Find where the given text appears and provide that cell's center as [x, y] coordinate. 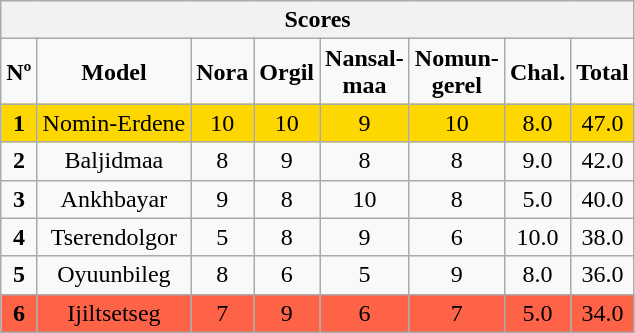
9.0 [537, 161]
47.0 [603, 123]
Nomun-gerel [456, 72]
Baljidmaa [114, 161]
Model [114, 72]
Oyuunbileg [114, 275]
3 [19, 199]
40.0 [603, 199]
Chal. [537, 72]
38.0 [603, 237]
Ijiltsetseg [114, 313]
Tserendolgor [114, 237]
34.0 [603, 313]
Total [603, 72]
Ankhbayar [114, 199]
Nora [222, 72]
42.0 [603, 161]
1 [19, 123]
Scores [318, 20]
36.0 [603, 275]
2 [19, 161]
Orgil [287, 72]
Nansal-maa [365, 72]
Nomin-Erdene [114, 123]
4 [19, 237]
10.0 [537, 237]
Nº [19, 72]
